Scan for the cell matching the given text and deliver its [x, y] coordinate at center. 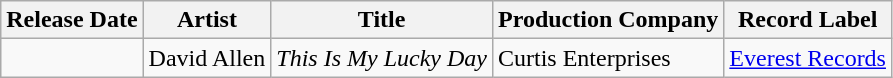
Everest Records [808, 58]
David Allen [207, 58]
Release Date [72, 20]
This Is My Lucky Day [382, 58]
Production Company [608, 20]
Record Label [808, 20]
Curtis Enterprises [608, 58]
Artist [207, 20]
Title [382, 20]
